Locate the cell with the specified text and output its (X, Y) center coordinate. 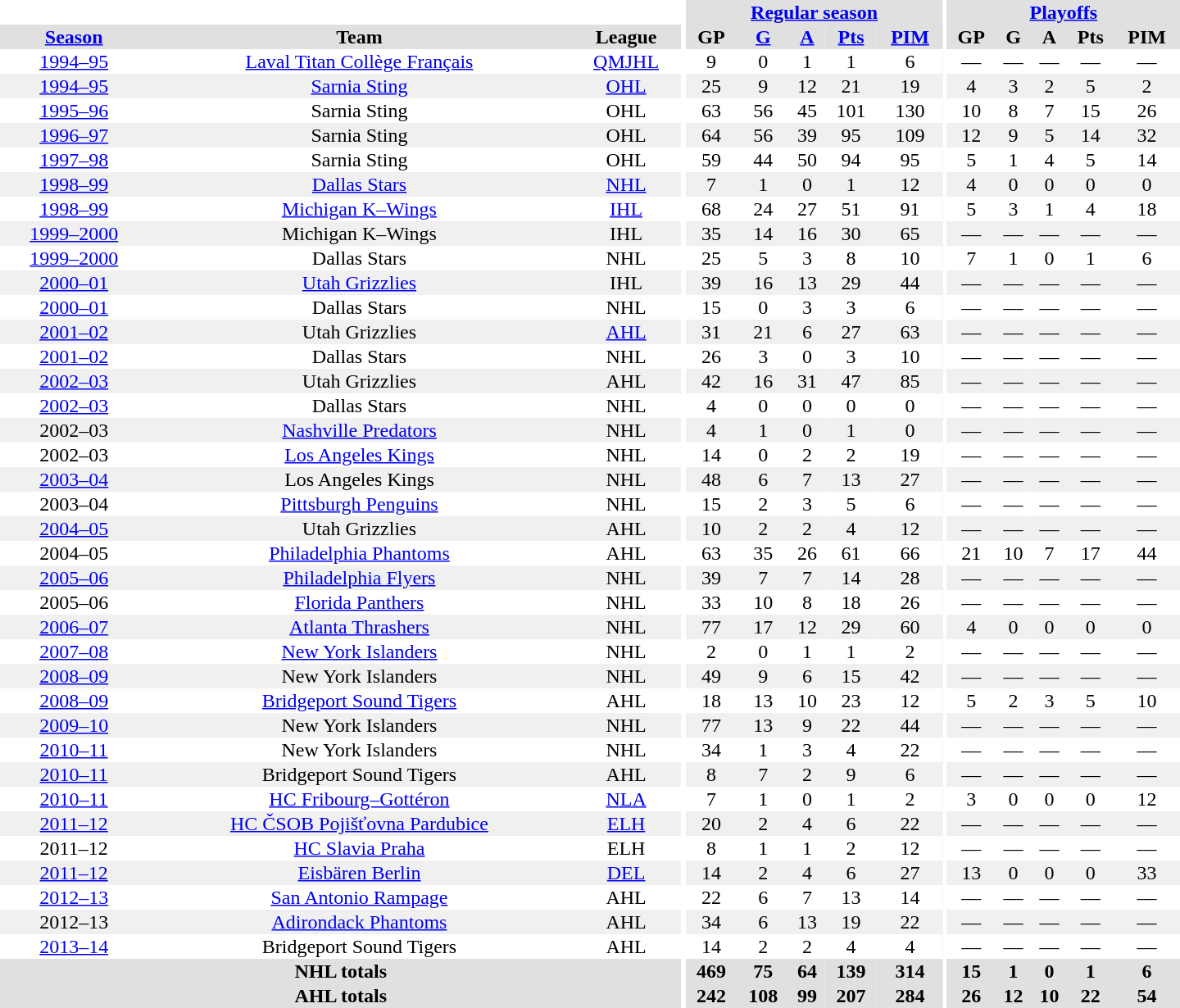
San Antonio Rampage (359, 897)
Adirondack Phantoms (359, 922)
Team (359, 37)
94 (851, 160)
League (626, 37)
91 (910, 209)
Nashville Predators (359, 430)
469 (711, 971)
23 (851, 701)
61 (851, 553)
2007–08 (74, 652)
48 (711, 479)
28 (910, 578)
47 (851, 381)
108 (764, 996)
HC Fribourg–Gottéron (359, 799)
HC Slavia Praha (359, 848)
54 (1147, 996)
51 (851, 209)
49 (711, 676)
101 (851, 111)
AHL totals (341, 996)
242 (711, 996)
Playoffs (1064, 12)
60 (910, 627)
75 (764, 971)
45 (807, 111)
59 (711, 160)
Philadelphia Phantoms (359, 553)
1996–97 (74, 135)
68 (711, 209)
Regular season (814, 12)
99 (807, 996)
139 (851, 971)
HC ČSOB Pojišťovna Pardubice (359, 824)
30 (851, 234)
Laval Titan Collège Français (359, 61)
24 (764, 209)
50 (807, 160)
66 (910, 553)
130 (910, 111)
65 (910, 234)
DEL (626, 873)
207 (851, 996)
NHL totals (341, 971)
Pittsburgh Penguins (359, 504)
85 (910, 381)
Season (74, 37)
1995–96 (74, 111)
2006–07 (74, 627)
1997–98 (74, 160)
284 (910, 996)
20 (711, 824)
2009–10 (74, 725)
32 (1147, 135)
NLA (626, 799)
Eisbären Berlin (359, 873)
QMJHL (626, 61)
2013–14 (74, 947)
314 (910, 971)
Atlanta Thrashers (359, 627)
Philadelphia Flyers (359, 578)
109 (910, 135)
Florida Panthers (359, 602)
